Return (x, y) of the center of cell containing provided text 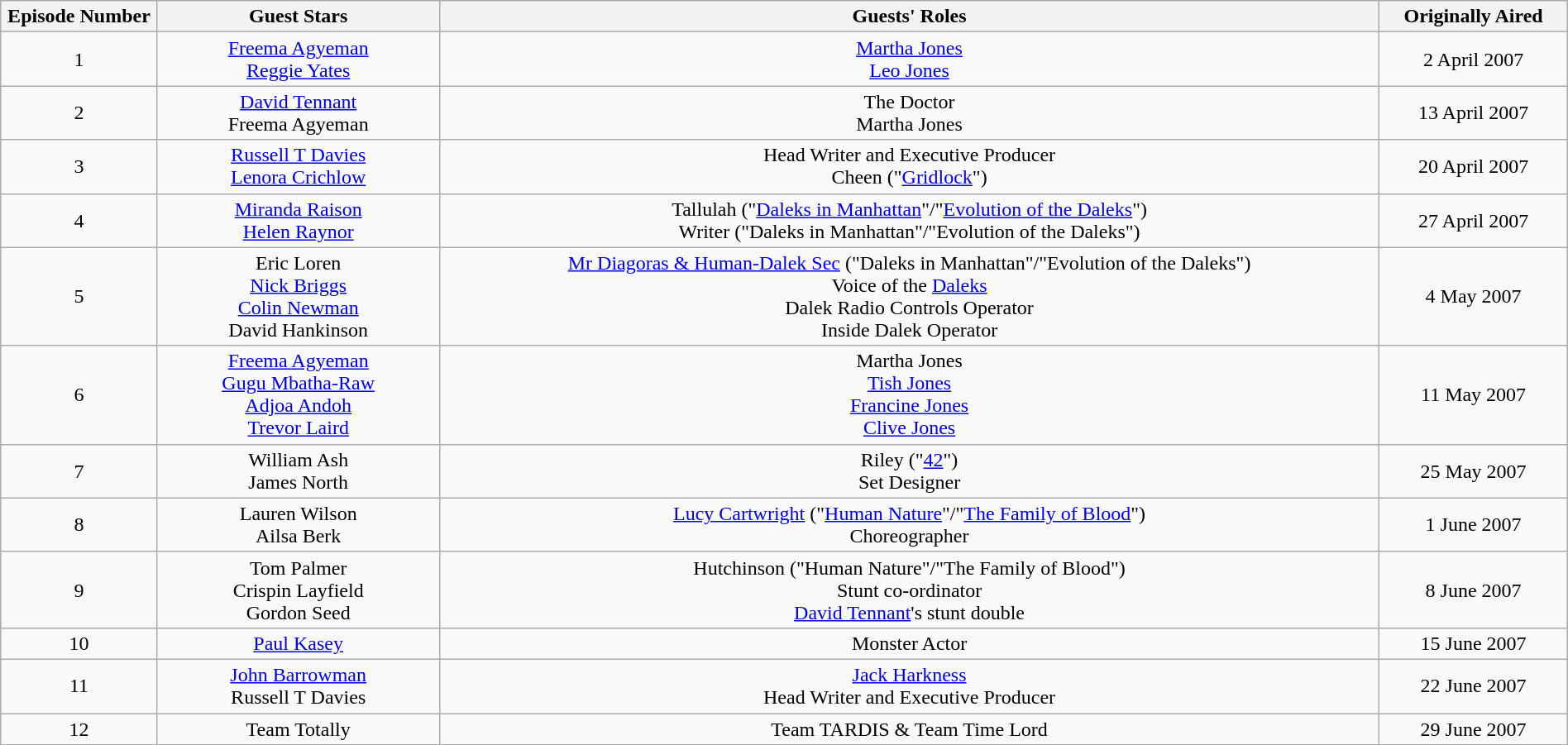
Russell T Davies Lenora Crichlow (298, 167)
25 May 2007 (1474, 471)
2 April 2007 (1474, 60)
Martha Jones Tish Jones Francine Jones Clive Jones (910, 395)
22 June 2007 (1474, 686)
Riley ("42") Set Designer (910, 471)
Episode Number (79, 17)
20 April 2007 (1474, 167)
5 (79, 296)
10 (79, 643)
4 (79, 220)
Team TARDIS & Team Time Lord (910, 728)
Team Totally (298, 728)
8 (79, 524)
Tallulah ("Daleks in Manhattan"/"Evolution of the Daleks") Writer ("Daleks in Manhattan"/"Evolution of the Daleks") (910, 220)
1 June 2007 (1474, 524)
Lucy Cartwright ("Human Nature"/"The Family of Blood") Choreographer (910, 524)
William Ash James North (298, 471)
6 (79, 395)
Hutchinson ("Human Nature"/"The Family of Blood") Stunt co-ordinator David Tennant's stunt double (910, 590)
Originally Aired (1474, 17)
7 (79, 471)
Freema Agyeman Reggie Yates (298, 60)
Eric Loren Nick Briggs Colin Newman David Hankinson (298, 296)
12 (79, 728)
3 (79, 167)
13 April 2007 (1474, 112)
Paul Kasey (298, 643)
29 June 2007 (1474, 728)
Lauren Wilson Ailsa Berk (298, 524)
11 (79, 686)
9 (79, 590)
2 (79, 112)
Tom Palmer Crispin Layfield Gordon Seed (298, 590)
Monster Actor (910, 643)
Guests' Roles (910, 17)
Freema Agyeman Gugu Mbatha-Raw Adjoa Andoh Trevor Laird (298, 395)
4 May 2007 (1474, 296)
Head Writer and Executive Producer Cheen ("Gridlock") (910, 167)
The Doctor Martha Jones (910, 112)
27 April 2007 (1474, 220)
15 June 2007 (1474, 643)
Guest Stars (298, 17)
John Barrowman Russell T Davies (298, 686)
David Tennant Freema Agyeman (298, 112)
11 May 2007 (1474, 395)
Miranda Raison Helen Raynor (298, 220)
Jack Harkness Head Writer and Executive Producer (910, 686)
Martha Jones Leo Jones (910, 60)
8 June 2007 (1474, 590)
1 (79, 60)
